Detect which cell encompasses the target text, then output its [X, Y] center coordinate. 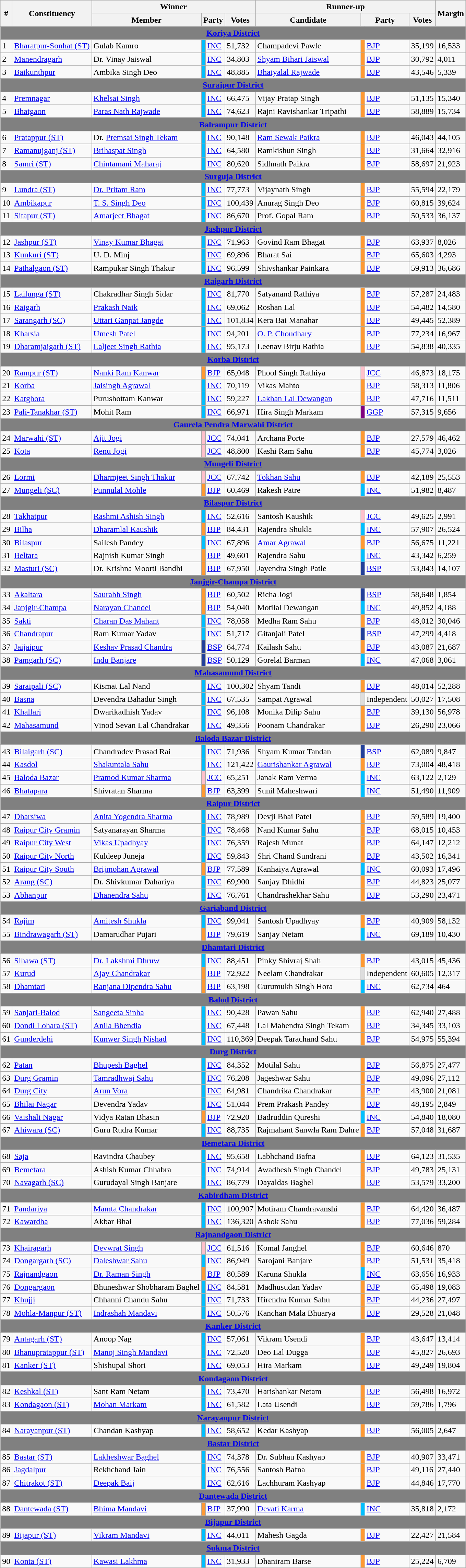
46,043 [422, 137]
75 [6, 1274]
37 [6, 647]
Bastar District [233, 1444]
Abhanpur [52, 895]
Konta (ST) [52, 1561]
49,625 [422, 516]
Arun Vora [146, 1091]
56,005 [422, 1431]
57,907 [422, 529]
55 [6, 934]
32,916 [451, 150]
17,770 [451, 1483]
Prem Prakash Pandey [308, 1104]
Rakesh Patre [308, 490]
65,048 [240, 372]
Durg District [233, 1052]
8,487 [451, 490]
4,188 [451, 608]
68 [6, 1156]
18 [6, 333]
Vijaynath Singh [308, 190]
13,414 [451, 1339]
79,619 [240, 934]
Surguja District [233, 177]
60,502 [240, 595]
63,122 [422, 777]
Bharatpur-Sonhat (ST) [52, 46]
Anurag Singh Deo [308, 203]
Gunderdehi [52, 1039]
Narayanpur (ST) [52, 1431]
Ramkishun Singh [308, 150]
Arang (SC) [52, 882]
Guru Rudra Kumar [146, 1130]
Navagarh (SC) [52, 1182]
64 [6, 1091]
Devati Karma [308, 1509]
60,469 [240, 490]
Ravindra Chaubey [146, 1156]
Vijay Pratap Singh [308, 98]
Jagdalpur [52, 1470]
71 [6, 1208]
Rajnandgaon [52, 1274]
23,471 [451, 895]
Bhanupratappur (ST) [52, 1352]
Sakti [52, 621]
Chandrika Chandrakar [308, 1091]
Shakuntala Sahu [146, 764]
15 [6, 294]
4,418 [451, 634]
16,933 [451, 1274]
Sidhnath Paikra [308, 164]
70 [6, 1182]
Baloda Bazar District [233, 738]
Deepak Baij [146, 1483]
Motiram Chandravanshi [308, 1208]
33,103 [451, 1026]
43 [6, 751]
67 [6, 1130]
56,978 [451, 712]
Surajpur District [233, 85]
58,889 [422, 111]
Sukma District [233, 1548]
26,524 [451, 529]
Dharamlal Kaushik [146, 529]
49 [6, 843]
Kasdol [52, 764]
Deo Lal Dugga [308, 1352]
53,843 [422, 568]
54,838 [422, 346]
Balrampur District [233, 124]
Rajesh Munat [308, 843]
Chakradhar Singh Sidar [146, 294]
Prof. Gopal Ram [308, 216]
Raipur City Gramin [52, 830]
Ram Sewak Paikra [308, 137]
Khallari [52, 712]
Devji Bhai Patel [308, 817]
84 [6, 1431]
Purushottam Kanwar [146, 399]
77,773 [240, 190]
Raigarh [52, 307]
Laljeet Singh Rathia [146, 346]
Takhatpur [52, 516]
Beltara [52, 555]
51,732 [240, 46]
28 [6, 516]
Balod District [233, 1000]
54,975 [422, 1039]
43,015 [422, 960]
1,796 [451, 1404]
Dwarikadhish Yadav [146, 712]
Rampur (ST) [52, 372]
66,971 [240, 412]
Mahasamund District [233, 673]
31,535 [451, 1156]
48,800 [240, 451]
Bijapur (ST) [52, 1535]
Sanjay Dhidhi [308, 882]
Indrashah Mandavi [146, 1313]
Chandradev Prasad Rai [146, 751]
74,041 [240, 438]
21,048 [451, 1313]
56 [6, 960]
Saurabh Singh [146, 595]
59,227 [240, 399]
Winner [174, 7]
37,990 [240, 1509]
Rajni Ravishankar Tripathi [308, 111]
34 [6, 608]
42 [6, 725]
58,648 [422, 595]
Shyam Bihari Jaiswal [308, 59]
52 [6, 882]
Monika Dilip Sahu [308, 712]
48,012 [422, 621]
60,815 [422, 203]
63,399 [240, 790]
15,734 [451, 111]
GGP [387, 412]
Madhusudan Yadav [308, 1287]
59,913 [422, 268]
90,148 [240, 137]
Katghora [52, 399]
Saraipali (SC) [52, 686]
Archana Porte [308, 438]
62,734 [422, 986]
27 [6, 490]
16,967 [451, 333]
35 [6, 621]
23,066 [451, 725]
73,004 [422, 764]
Ashish Kumar Chhabra [146, 1169]
Kurud [52, 973]
51,982 [422, 490]
88,735 [240, 1130]
31,664 [422, 150]
34,345 [422, 1026]
67,950 [240, 568]
33 [6, 595]
24 [6, 438]
Dharamjaigarh (ST) [52, 346]
Vikram Mandavi [146, 1535]
45,774 [422, 451]
54,040 [240, 608]
870 [451, 1248]
65,251 [240, 777]
12 [6, 242]
Bilha [52, 529]
Ahiwara (SC) [52, 1130]
Umesh Patel [146, 333]
14,107 [451, 568]
33,471 [451, 1457]
Komal Janghel [308, 1248]
3,061 [451, 660]
Margin [451, 13]
Rajendra Shukla [308, 529]
51,717 [240, 634]
Constituency [52, 13]
50,129 [240, 660]
Pathalgaon (ST) [52, 268]
Bhupesh Baghel [146, 1065]
Brijmohan Agrawal [146, 869]
Bhaiyalal Rajwade [308, 72]
47,299 [422, 634]
Vikas Mahto [308, 386]
1 [6, 46]
2,849 [451, 1104]
Chandrapur [52, 634]
Kailash Sahu [308, 647]
Sailesh Pandey [146, 542]
18,080 [451, 1117]
2,647 [451, 1431]
63,937 [422, 242]
Sarojani Banjare [308, 1261]
Mungeli District [233, 464]
95,173 [240, 346]
79 [6, 1339]
Mahesh Gagda [308, 1535]
48,195 [422, 1104]
Dharsiwa [52, 817]
57,315 [422, 412]
39 [6, 686]
Devendra Bahadur Singh [146, 699]
Jaisingh Agrawal [146, 386]
58,313 [422, 386]
27,488 [451, 1013]
Dharmjeet Singh Thakur [146, 477]
Nanki Ram Kanwar [146, 372]
Richa Jogi [308, 595]
27,440 [451, 1470]
81 [6, 1365]
Durg City [52, 1091]
64,981 [240, 1091]
Lormi [52, 477]
Harishankar Netam [308, 1391]
73,470 [240, 1391]
Shyam Kumar Tandan [308, 751]
Mahasamund [52, 725]
86,670 [240, 216]
47 [6, 817]
25 [6, 451]
25,553 [451, 477]
Sampat Agrawal [308, 699]
Kanchan Mala Bhuarya [308, 1313]
Leenav Birju Rathia [308, 346]
101,834 [240, 320]
48 [6, 830]
8 [6, 164]
Uttari Ganpat Jangde [146, 320]
43,900 [422, 1091]
Bharat Sai [308, 255]
4,293 [451, 255]
43,546 [422, 72]
Dhamtari [52, 986]
27,112 [451, 1078]
Awadhesh Singh Chandel [308, 1169]
Raipur District [233, 804]
33,200 [451, 1182]
Baikunthpur [52, 72]
76,208 [240, 1078]
Dondi Lohara (ST) [52, 1026]
50,533 [422, 216]
19 [6, 346]
Dhamtari District [233, 947]
63,198 [240, 986]
Raigarh District [233, 281]
9,847 [451, 751]
Santosh Upadhyay [308, 921]
44,846 [422, 1483]
Lailunga (ST) [52, 294]
59 [6, 1013]
Chandrashekhar Sahu [308, 895]
66,475 [240, 98]
Kunwer Singh Nishad [146, 1039]
13 [6, 255]
22,427 [422, 1535]
49,445 [422, 320]
Bilaspur [52, 542]
Renu Jogi [146, 451]
64,123 [422, 1156]
Narayanpur District [233, 1418]
Labhchand Bafna [308, 1156]
89 [6, 1535]
Shyam Tandi [308, 686]
76,359 [240, 843]
71,963 [240, 242]
90,428 [240, 1013]
Rekhchand Jain [146, 1470]
Amitesh Shukla [146, 921]
Gulab Kamro [146, 46]
Sanjay Netam [308, 934]
54,482 [422, 307]
Damarudhar Pujari [146, 934]
65,498 [422, 1287]
2,991 [451, 516]
4,011 [451, 59]
50,576 [240, 1313]
Chhanni Chandu Sahu [146, 1300]
64,580 [240, 150]
Mohan Markam [146, 1404]
8,026 [451, 242]
96,108 [240, 712]
36 [6, 634]
Kabirdham District [233, 1195]
Lundra (ST) [52, 190]
Kawardha [52, 1222]
Lachhuram Kashyap [308, 1483]
51,531 [422, 1261]
3 [6, 72]
44,105 [451, 137]
60 [6, 1026]
Satyanarayan Sharma [146, 830]
Prakash Naik [146, 307]
9,656 [451, 412]
84,431 [240, 529]
Dantewada District [233, 1496]
80 [6, 1352]
36,686 [451, 268]
95,658 [240, 1156]
Kashi Ram Sahu [308, 451]
71,733 [240, 1300]
3,026 [451, 451]
Dr. Lakshmi Dhruw [146, 960]
Manendragarh [52, 59]
10,453 [451, 830]
Bastar (ST) [52, 1457]
35,818 [422, 1509]
67,742 [240, 477]
Dr. Subhau Kashyap [308, 1457]
Medha Ram Sahu [308, 621]
66 [6, 1117]
Kanker (ST) [52, 1365]
25,077 [451, 882]
44 [6, 764]
49,116 [422, 1470]
Dr. Vinay Jaiswal [146, 59]
77,036 [422, 1222]
Vinay Kumar Bhagat [146, 242]
16,341 [451, 856]
Paras Nath Rajwade [146, 111]
Masturi (SC) [52, 568]
2,129 [451, 777]
22 [6, 399]
11,511 [451, 399]
27,579 [422, 438]
65 [6, 1104]
Patan [52, 1065]
68,015 [422, 830]
Jaijaipur [52, 647]
18,175 [451, 372]
61 [6, 1039]
69,896 [240, 255]
Santosh Kaushik [308, 516]
Shivshankar Painkara [308, 268]
Dongargarh (SC) [52, 1261]
15,340 [451, 98]
121,422 [240, 764]
84,352 [240, 1065]
44,011 [240, 1535]
48,014 [422, 686]
11,806 [451, 386]
80,589 [240, 1274]
30,046 [451, 621]
1,854 [451, 595]
71,936 [240, 751]
Lal Mahendra Singh Tekam [308, 1026]
30 [6, 542]
50 [6, 856]
Mamta Chandrakar [146, 1208]
Khujji [52, 1300]
59,589 [422, 817]
Dr. Pritam Ram [146, 190]
Ranjana Dipendra Sahu [146, 986]
Rajnish Kumar Singh [146, 555]
Dhaniram Barse [308, 1561]
Kharsia [52, 333]
Motilal Sahu [308, 1065]
Ramanujganj (ST) [52, 150]
76,761 [240, 895]
55,394 [451, 1039]
Santosh Bafna [308, 1470]
Dr. Premsai Singh Tekam [146, 137]
51,135 [422, 98]
72,520 [240, 1352]
54,840 [422, 1117]
44,236 [422, 1300]
Phool Singh Rathiya [308, 372]
31,933 [240, 1561]
Vikas Upadhyay [146, 843]
Chandan Kashyap [146, 1431]
72,920 [240, 1117]
48,885 [240, 72]
12,212 [451, 843]
Dr. Raman Singh [146, 1274]
Kota [52, 451]
Shivratan Sharma [146, 790]
59,843 [240, 856]
Dr. Krishna Moorti Bandhi [146, 568]
40 [6, 699]
22,179 [451, 190]
Rashmi Ashish Singh [146, 516]
88 [6, 1509]
Mohla-Manpur (ST) [52, 1313]
69,062 [240, 307]
Bhatgaon [52, 111]
Shishupal Shori [146, 1365]
56,875 [422, 1065]
64,774 [240, 647]
Devendra Yadav [146, 1104]
Dantewada (ST) [52, 1509]
Kawasi Lakhma [146, 1561]
86 [6, 1470]
46,462 [451, 438]
29,528 [422, 1313]
Member [146, 20]
58,652 [240, 1431]
39,130 [422, 712]
80,620 [240, 164]
42,189 [422, 477]
Gaurishankar Agrawal [308, 764]
19,400 [451, 817]
72 [6, 1222]
30,792 [422, 59]
53,290 [422, 895]
74 [6, 1261]
62,616 [240, 1483]
77,234 [422, 333]
Poonam Chandrakar [308, 725]
51,044 [240, 1104]
6 [6, 137]
Chitrakot (ST) [52, 1483]
Karuna Shukla [308, 1274]
67,448 [240, 1026]
45,827 [422, 1352]
96,599 [240, 268]
O. P. Choudhary [308, 333]
62 [6, 1065]
Anoop Nag [146, 1339]
45,436 [451, 960]
Pawan Sahu [308, 1013]
29 [6, 529]
Rampukar Singh Thakur [146, 268]
Bindrawagarh (ST) [52, 934]
10,430 [451, 934]
52,389 [451, 320]
Shri Chand Sundrani [308, 856]
T. S. Singh Deo [146, 203]
99,041 [240, 921]
36,487 [451, 1208]
64,147 [422, 843]
59,786 [422, 1404]
40,335 [451, 346]
21,687 [451, 647]
Keshkal (ST) [52, 1391]
49,356 [240, 725]
Raipur City West [52, 843]
85 [6, 1457]
Deepak Tarachand Sahu [308, 1039]
Gaurela Pendra Marwahi District [233, 425]
Gurudayal Singh Banjare [146, 1182]
60,605 [422, 973]
76,556 [240, 1470]
78,058 [240, 621]
Sant Ram Netam [146, 1391]
Akbar Bhai [146, 1222]
53,579 [422, 1182]
56,675 [422, 542]
Roshan Lal [308, 307]
27,477 [451, 1065]
Neelam Chandrakar [308, 973]
19,804 [451, 1365]
Amar Agrawal [308, 542]
100,302 [240, 686]
46,873 [422, 372]
4 [6, 98]
60,646 [422, 1248]
67,896 [240, 542]
63 [6, 1078]
69,900 [240, 882]
47,068 [422, 660]
40,907 [422, 1457]
Jayendra Singh Patle [308, 568]
Anita Yogendra Sharma [146, 817]
24,483 [451, 294]
Kanhaiya Agrawal [308, 869]
110,369 [240, 1039]
78 [6, 1313]
77 [6, 1300]
77,589 [240, 869]
Tamradhwaj Sahu [146, 1078]
17 [6, 320]
Runner-up [346, 7]
Khelsai Singh [146, 98]
16,972 [451, 1391]
Pamgarh (SC) [52, 660]
5,339 [451, 72]
90 [6, 1561]
10 [6, 203]
Khairagarh [52, 1248]
53 [6, 895]
Jashpur District [233, 229]
U. D. Minj [146, 255]
Kismat Lal Nand [146, 686]
Sarangarh (SC) [52, 320]
Keshav Prasad Chandra [146, 647]
Champadevi Pawle [308, 46]
7 [6, 150]
Bemetara District [233, 1143]
Hirendra Kumar Sahu [308, 1300]
9 [6, 190]
Ashok Sahu [308, 1222]
Bilaspur District [233, 503]
Kera Bai Manahar [308, 320]
Ajit Jogi [146, 438]
49,096 [422, 1078]
11,909 [451, 790]
49,249 [422, 1365]
72,922 [240, 973]
Bhilai Nagar [52, 1104]
48,418 [451, 764]
Rajmahant Sanwla Ram Dahre [308, 1130]
Vidya Ratan Bhasin [146, 1117]
Vinod Sevan Lal Chandrakar [146, 725]
81,770 [240, 294]
Kedar Kashyap [308, 1431]
Premnagar [52, 98]
Gitanjali Patel [308, 634]
86,949 [240, 1261]
49,852 [422, 608]
Sunil Maheshwari [308, 790]
16 [6, 307]
6,709 [451, 1561]
43,502 [422, 856]
# [6, 13]
136,320 [240, 1222]
27,497 [451, 1300]
Vaishali Nagar [52, 1117]
Mohit Ram [146, 412]
Samri (ST) [52, 164]
Candidate [308, 20]
Marwahi (ST) [52, 438]
69 [6, 1169]
17,496 [451, 869]
Gurumukh Singh Hora [308, 986]
Sitapur (ST) [52, 216]
73 [6, 1248]
Antagarh (ST) [52, 1339]
Bhima Mandavi [146, 1509]
Lata Usendi [308, 1404]
31,687 [451, 1130]
65,603 [422, 255]
100,907 [240, 1208]
Rajnandgaon District [233, 1235]
Anila Bhendia [146, 1026]
Lakhan Lal Dewangan [308, 399]
63,656 [422, 1274]
14,580 [451, 307]
54 [6, 921]
58 [6, 986]
Dhanendra Sahu [146, 895]
11,221 [451, 542]
Kunkuri (ST) [52, 255]
57,061 [240, 1339]
57,048 [422, 1130]
Dr. Shivkumar Dahariya [146, 882]
34,803 [240, 59]
20 [6, 372]
Nand Kumar Sahu [308, 830]
Govind Ram Bhagat [308, 242]
82 [6, 1391]
Kanker District [233, 1326]
67,535 [240, 699]
Ambika Singh Deo [146, 72]
69,189 [422, 934]
Pratappur (ST) [52, 137]
Korba District [233, 359]
Pali-Tanakhar (ST) [52, 412]
5 [6, 111]
51,490 [422, 790]
35,199 [422, 46]
Brihaspat Singh [146, 150]
Sanjari-Balod [52, 1013]
Baloda Bazar [52, 777]
78,468 [240, 830]
39,624 [451, 203]
Raipur City North [52, 856]
43,342 [422, 555]
76 [6, 1287]
Janjgir-Champa [52, 608]
Gariaband District [233, 908]
Indu Banjare [146, 660]
94,201 [240, 333]
Akaltara [52, 595]
Amarjeet Bhagat [146, 216]
40,909 [422, 921]
50,027 [422, 699]
2,172 [451, 1509]
Chintamani Maharaj [146, 164]
59,284 [451, 1222]
25,131 [451, 1169]
60,093 [422, 869]
Lakheshwar Baghel [146, 1457]
Hira Singh Markam [308, 412]
Gorelal Barman [308, 660]
Manoj Singh Mandavi [146, 1352]
38 [6, 660]
26 [6, 477]
Charan Das Mahant [146, 621]
26,693 [451, 1352]
Bemetara [52, 1169]
84,581 [240, 1287]
Durg Gramin [52, 1078]
21,923 [451, 164]
44,823 [422, 882]
6,259 [451, 555]
Bijapur District [233, 1522]
Janjgir-Champa District [233, 582]
74,623 [240, 111]
Mungeli (SC) [52, 490]
57,287 [422, 294]
464 [451, 986]
Motilal Dewangan [308, 608]
49,601 [240, 555]
12,317 [451, 973]
41 [6, 712]
Bhuneshwar Shobharam Baghel [146, 1287]
57 [6, 973]
100,439 [240, 203]
58,697 [422, 164]
Punnulal Mohle [146, 490]
Vikram Usendi [308, 1339]
61,582 [240, 1404]
Ambikapur [52, 203]
Korba [52, 386]
Bhatapara [52, 790]
25,224 [422, 1561]
Jageshwar Sahu [308, 1078]
Janak Ram Verma [308, 777]
Saja [52, 1156]
Kuldeep Juneja [146, 856]
Dayaldas Baghel [308, 1182]
16,533 [451, 46]
14 [6, 268]
Pramod Kumar Sharma [146, 777]
70,119 [240, 386]
Dongargaon [52, 1287]
Devwrat Singh [146, 1248]
32 [6, 568]
Daleshwar Sahu [146, 1261]
Jashpur (ST) [52, 242]
26,290 [422, 725]
62,940 [422, 1013]
Raipur City South [52, 869]
Kondagaon District [233, 1378]
62,089 [422, 751]
78,989 [240, 817]
Sihawa (ST) [52, 960]
47,716 [422, 399]
31 [6, 555]
35,418 [451, 1261]
21,584 [451, 1535]
Pandariya [52, 1208]
Rajendra Sahu [308, 555]
56,498 [422, 1391]
43,647 [422, 1339]
88,451 [240, 960]
43,087 [422, 647]
Narayan Chandel [146, 608]
86,779 [240, 1182]
Hira Markam [308, 1365]
74,914 [240, 1169]
17,508 [451, 699]
21 [6, 386]
Rajim [52, 921]
55,594 [422, 190]
46 [6, 790]
Bilaigarh (SC) [52, 751]
58,132 [451, 921]
23 [6, 412]
Tokhan Sahu [308, 477]
52,288 [451, 686]
Ajay Chandrakar [146, 973]
61,516 [240, 1248]
Pinky Shivraj Shah [308, 960]
Ram Kumar Yadav [146, 634]
52,616 [240, 516]
36,137 [451, 216]
2 [6, 59]
51 [6, 869]
19,083 [451, 1287]
69,053 [240, 1365]
83 [6, 1404]
11 [6, 216]
87 [6, 1483]
Badruddin Qureshi [308, 1117]
Kondagaon (ST) [52, 1404]
Satyanand Rathiya [308, 294]
45 [6, 777]
Sangeeta Sinha [146, 1013]
64,420 [422, 1208]
Basna [52, 699]
49,783 [422, 1169]
74,378 [240, 1457]
Koriya District [233, 33]
21,081 [451, 1091]
